Provide the (x, y) coordinate of the cell's center where the given text is located.  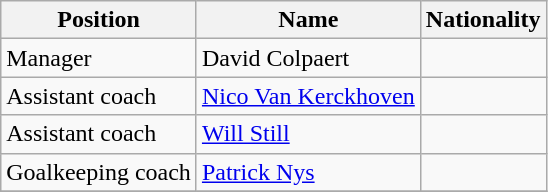
Will Still (308, 134)
Name (308, 20)
Manager (99, 58)
Patrick Nys (308, 172)
Goalkeeping coach (99, 172)
Nationality (483, 20)
Position (99, 20)
Nico Van Kerckhoven (308, 96)
David Colpaert (308, 58)
